For the text-containing cell, return its midpoint in (x, y) coordinate format. 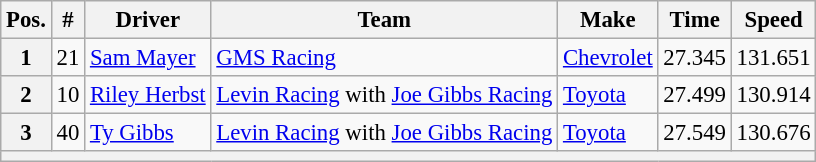
Driver (148, 20)
# (68, 20)
27.345 (694, 58)
Make (608, 20)
130.676 (774, 133)
Speed (774, 20)
Ty Gibbs (148, 133)
3 (26, 133)
Team (384, 20)
40 (68, 133)
10 (68, 95)
Chevrolet (608, 58)
Riley Herbst (148, 95)
Pos. (26, 20)
130.914 (774, 95)
GMS Racing (384, 58)
Sam Mayer (148, 58)
2 (26, 95)
Time (694, 20)
1 (26, 58)
131.651 (774, 58)
27.499 (694, 95)
21 (68, 58)
27.549 (694, 133)
